For the text-containing cell, return its midpoint in [x, y] coordinate format. 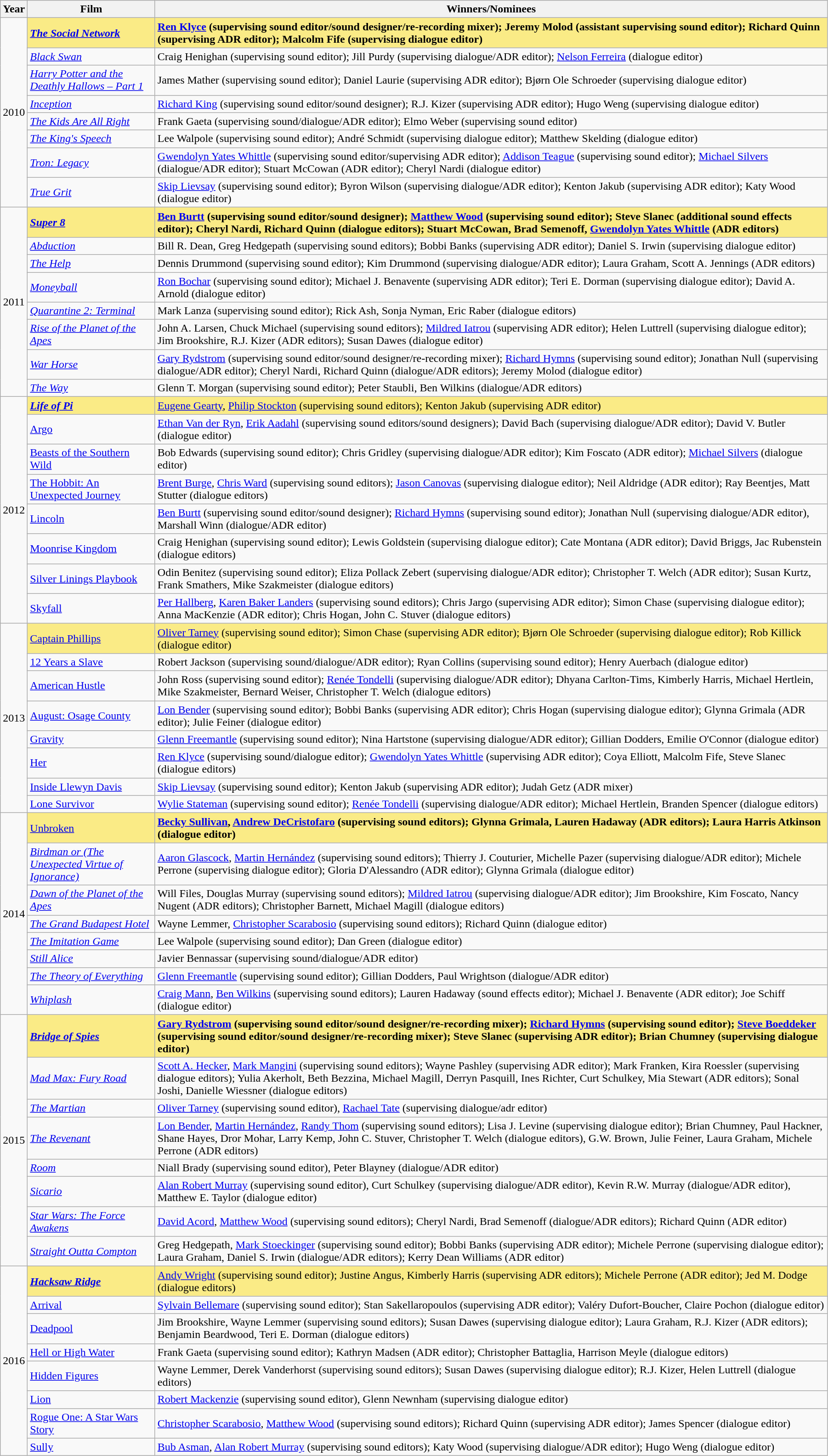
Frank Gaeta (supervising sound/dialogue/ADR editor); Elmo Weber (supervising sound editor) [491, 121]
The Social Network [91, 33]
Oliver Tarney (supervising sound editor), Rachael Tate (supervising dialogue/adr editor) [491, 1108]
True Grit [91, 192]
Whiplash [91, 999]
Argo [91, 429]
The Grand Budapest Hotel [91, 924]
James Mather (supervising sound editor); Daniel Laurie (supervising ADR editor); Bjørn Ole Schroeder (supervising dialogue editor) [491, 80]
Year [14, 9]
Inception [91, 104]
Abduction [91, 246]
David Acord, Matthew Wood (supervising sound editors); Cheryl Nardi, Brad Semenoff (dialogue/ADR editors); Richard Quinn (ADR editor) [491, 1222]
Sylvain Bellemare (supervising sound editor); Stan Sakellaropoulos (supervising ADR editor); Valéry Dufort-Boucher, Claire Pochon (dialogue editor) [491, 1305]
Gravity [91, 739]
Bill R. Dean, Greg Hedgepath (supervising sound editors); Bobbi Banks (supervising ADR editor); Daniel S. Irwin (supervising dialogue editor) [491, 246]
August: Osage County [91, 716]
Bob Edwards (supervising sound editor); Chris Gridley (supervising dialogue/ADR editor); Kim Foscato (ADR editor); Michael Silvers (dialogue editor) [491, 459]
2014 [14, 914]
Black Swan [91, 56]
2010 [14, 113]
Skyfall [91, 608]
Room [91, 1168]
Quarantine 2: Terminal [91, 311]
The Revenant [91, 1138]
Glenn T. Morgan (supervising sound editor); Peter Staubli, Ben Wilkins (dialogue/ADR editors) [491, 388]
The Theory of Everything [91, 976]
2013 [14, 718]
Robert Jackson (supervising sound/dialogue/ADR editor); Ryan Collins (supervising sound editor); Henry Auerbach (dialogue editor) [491, 662]
Sully [91, 1447]
Deadpool [91, 1328]
Wayne Lemmer, Christopher Scarabosio (supervising sound editors); Richard Quinn (dialogue editor) [491, 924]
Niall Brady (supervising sound editor), Peter Blayney (dialogue/ADR editor) [491, 1168]
The Martian [91, 1108]
Robert Mackenzie (supervising sound editor), Glenn Newnham (supervising dialogue editor) [491, 1400]
Lee Walpole (supervising sound editor); Dan Green (dialogue editor) [491, 941]
Glenn Freemantle (supervising sound editor); Gillian Dodders, Paul Wrightson (dialogue/ADR editor) [491, 976]
Dennis Drummond (supervising sound editor); Kim Drummond (supervising dialogue/ADR editor); Laura Graham, Scott A. Jennings (ADR editors) [491, 263]
War Horse [91, 365]
Lee Walpole (supervising sound editor); André Schmidt (supervising dialogue editor); Matthew Skelding (dialogue editor) [491, 139]
Tron: Legacy [91, 163]
2015 [14, 1140]
2012 [14, 510]
The King's Speech [91, 139]
Film [91, 9]
Christopher Scarabosio, Matthew Wood (supervising sound editors); Richard Quinn (supervising ADR editor); James Spencer (dialogue editor) [491, 1423]
Arrival [91, 1305]
Rise of the Planet of the Apes [91, 334]
Still Alice [91, 959]
Beasts of the Southern Wild [91, 459]
Silver Linings Playbook [91, 579]
Winners/Nominees [491, 9]
The Way [91, 388]
Unbroken [91, 828]
Wayne Lemmer, Derek Vanderhorst (supervising sound editors); Susan Dawes (supervising dialogue editor); R.J. Kizer, Helen Luttrell (dialogue editors) [491, 1376]
2011 [14, 302]
Craig Henighan (supervising sound editor); Jill Purdy (supervising dialogue/ADR editor); Nelson Ferreira (dialogue editor) [491, 56]
2016 [14, 1361]
The Help [91, 263]
Bub Asman, Alan Robert Murray (supervising sound editors); Katy Wood (supervising dialogue/ADR editor); Hugo Weng (dialogue editor) [491, 1447]
Moneyball [91, 287]
Javier Bennassar (supervising sound/dialogue/ADR editor) [491, 959]
The Imitation Game [91, 941]
Inside Llewyn Davis [91, 787]
Hacksaw Ridge [91, 1281]
Lone Survivor [91, 804]
Bridge of Spies [91, 1036]
Birdman or (The Unexpected Virtue of Ignorance) [91, 864]
Richard King (supervising sound editor/sound designer); R.J. Kizer (supervising ADR editor); Hugo Weng (supervising dialogue editor) [491, 104]
Rogue One: A Star Wars Story [91, 1423]
American Hustle [91, 685]
The Hobbit: An Unexpected Journey [91, 489]
Star Wars: The Force Awakens [91, 1222]
Moonrise Kingdom [91, 548]
Sicario [91, 1191]
Captain Phillips [91, 638]
12 Years a Slave [91, 662]
Skip Lievsay (supervising sound editor); Kenton Jakub (supervising ADR editor); Judah Getz (ADR mixer) [491, 787]
Frank Gaeta (supervising sound editor); Kathryn Madsen (ADR editor); Christopher Battaglia, Harrison Meyle (dialogue editors) [491, 1352]
Harry Potter and the Deathly Hallows – Part 1 [91, 80]
Her [91, 763]
Lincoln [91, 519]
The Kids Are All Right [91, 121]
Mark Lanza (supervising sound editor); Rick Ash, Sonja Nyman, Eric Raber (dialogue editors) [491, 311]
Hidden Figures [91, 1376]
Lion [91, 1400]
Mad Max: Fury Road [91, 1078]
Glenn Freemantle (supervising sound editor); Nina Hartstone (supervising dialogue/ADR editor); Gillian Dodders, Emilie O'Connor (dialogue editor) [491, 739]
Life of Pi [91, 406]
Eugene Gearty, Philip Stockton (supervising sound editors); Kenton Jakub (supervising ADR editor) [491, 406]
Super 8 [91, 222]
Wylie Stateman (supervising sound editor); Renée Tondelli (supervising dialogue/ADR editor); Michael Hertlein, Branden Spencer (dialogue editors) [491, 804]
Hell or High Water [91, 1352]
Straight Outta Compton [91, 1251]
Dawn of the Planet of the Apes [91, 900]
